Return the [X, Y] coordinate for the center point of the cell that contains the specified text.  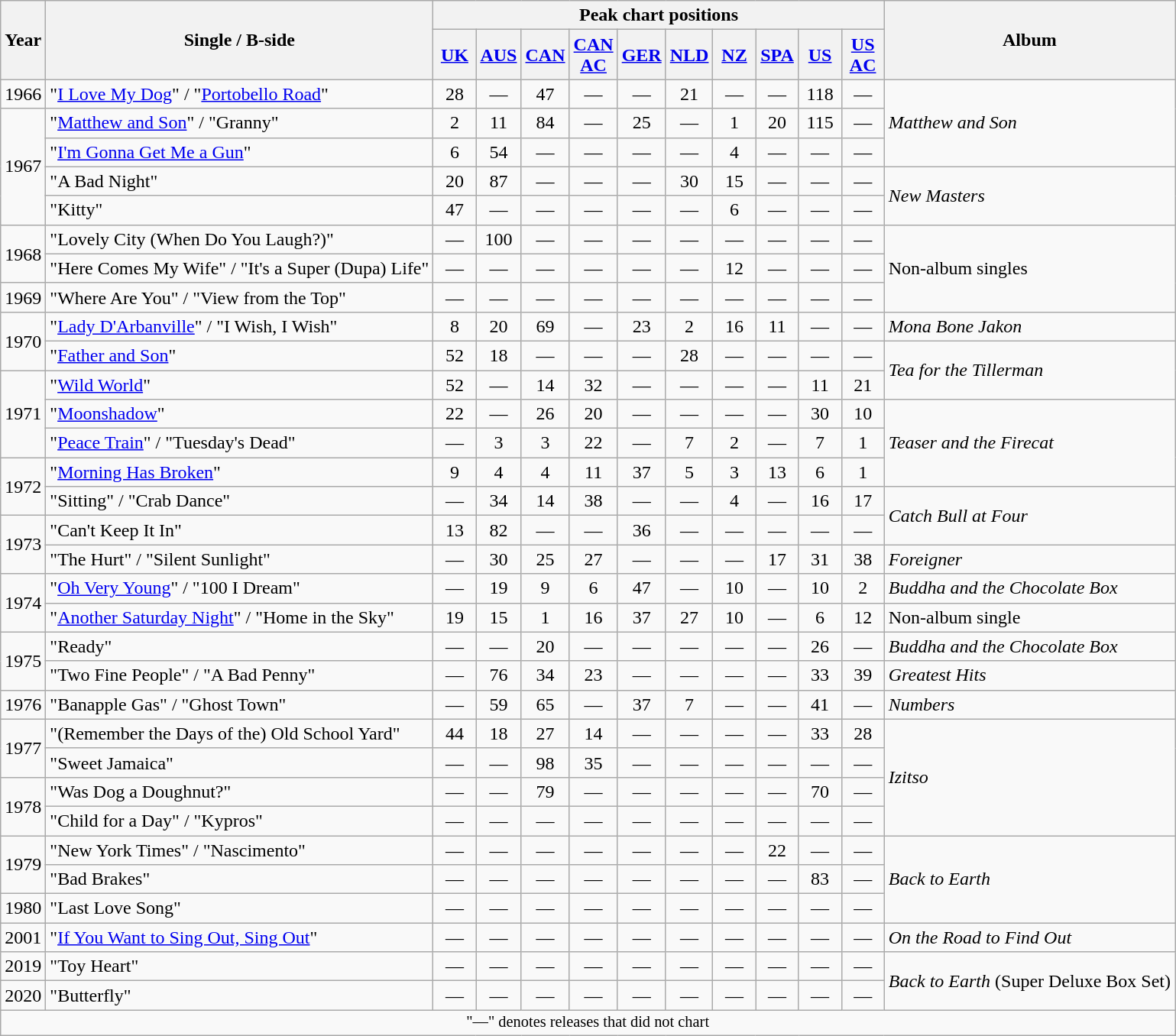
54 [498, 152]
Izitso [1029, 777]
1974 [23, 603]
NZ [734, 55]
"A Bad Night" [240, 181]
On the Road to Find Out [1029, 937]
41 [820, 704]
35 [593, 762]
"Was Dog a Doughnut?" [240, 792]
"Where Are You" / "View from the Top" [240, 297]
UK [455, 55]
8 [455, 326]
Tea for the Tillerman [1029, 370]
1977 [23, 748]
1976 [23, 704]
2020 [23, 996]
CAN AC [593, 55]
"Peace Train" / "Tuesday's Dead" [240, 443]
32 [593, 384]
Teaser and the Firecat [1029, 443]
83 [820, 879]
65 [546, 704]
1968 [23, 254]
1973 [23, 545]
70 [820, 792]
1979 [23, 865]
SPA [777, 55]
"Lady D'Arbanville" / "I Wish, I Wish" [240, 326]
"Last Love Song" [240, 908]
Foreigner [1029, 559]
US AC [863, 55]
"—" denotes releases that did not chart [588, 1023]
118 [820, 94]
"Sweet Jamaica" [240, 762]
44 [455, 733]
"Morning Has Broken" [240, 472]
100 [498, 239]
Catch Bull at Four [1029, 516]
1969 [23, 297]
"Wild World" [240, 384]
76 [498, 675]
59 [498, 704]
84 [546, 123]
5 [689, 472]
"Can't Keep It In" [240, 530]
Year [23, 40]
69 [546, 326]
Greatest Hits [1029, 675]
AUS [498, 55]
"Oh Very Young" / "100 I Dream" [240, 588]
"If You Want to Sing Out, Sing Out" [240, 937]
Album [1029, 40]
"Sitting" / "Crab Dance" [240, 501]
1967 [23, 167]
115 [820, 123]
GER [642, 55]
New Masters [1029, 196]
"Here Comes My Wife" / "It's a Super (Dupa) Life" [240, 268]
87 [498, 181]
NLD [689, 55]
"(Remember the Days of the) Old School Yard" [240, 733]
"Another Saturday Night" / "Home in the Sky" [240, 617]
"Ready" [240, 646]
1975 [23, 661]
"Toy Heart" [240, 966]
79 [546, 792]
Mona Bone Jakon [1029, 326]
39 [863, 675]
Peak chart positions [659, 15]
Numbers [1029, 704]
Back to Earth (Super Deluxe Box Set) [1029, 981]
1980 [23, 908]
CAN [546, 55]
1970 [23, 341]
"Butterfly" [240, 996]
1972 [23, 487]
"Lovely City (When Do You Laugh?)" [240, 239]
"Kitty" [240, 210]
31 [820, 559]
Non-album single [1029, 617]
Single / B-side [240, 40]
"I'm Gonna Get Me a Gun" [240, 152]
"New York Times" / "Nascimento" [240, 850]
"Two Fine People" / "A Bad Penny" [240, 675]
Back to Earth [1029, 879]
"I Love My Dog" / "Portobello Road" [240, 94]
1971 [23, 413]
"Moonshadow" [240, 414]
98 [546, 762]
Non-album singles [1029, 268]
"Matthew and Son" / "Granny" [240, 123]
36 [642, 530]
Matthew and Son [1029, 123]
2001 [23, 937]
1966 [23, 94]
"Father and Son" [240, 355]
"The Hurt" / "Silent Sunlight" [240, 559]
"Bad Brakes" [240, 879]
"Banapple Gas" / "Ghost Town" [240, 704]
"Child for a Day" / "Kypros" [240, 821]
2019 [23, 966]
US [820, 55]
1978 [23, 806]
82 [498, 530]
